Pinpoint the cell where the given text exists, returning its (x, y) midpoint coordinate. 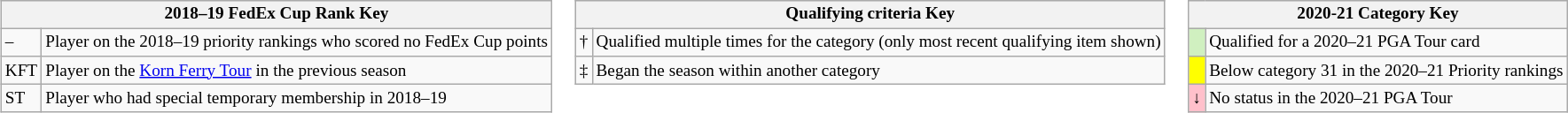
‡ (583, 71)
– (21, 42)
Qualified multiple times for the category (only most recent qualifying item shown) (878, 42)
Qualifying criteria Key (870, 14)
Player on the 2018–19 priority rankings who scored no FedEx Cup points (297, 42)
↓ (1197, 98)
Player who had special temporary membership in 2018–19 (297, 98)
Began the season within another category (878, 71)
KFT (21, 71)
Below category 31 in the 2020–21 Priority rankings (1386, 71)
ST (21, 98)
No status in the 2020–21 PGA Tour (1386, 98)
Qualified for a 2020–21 PGA Tour card (1386, 42)
2020-21 Category Key (1377, 14)
2018–19 FedEx Cup Rank Key (277, 14)
Player on the Korn Ferry Tour in the previous season (297, 71)
† (583, 42)
